Return the [x, y] coordinate for the center point of the cell that contains the specified text.  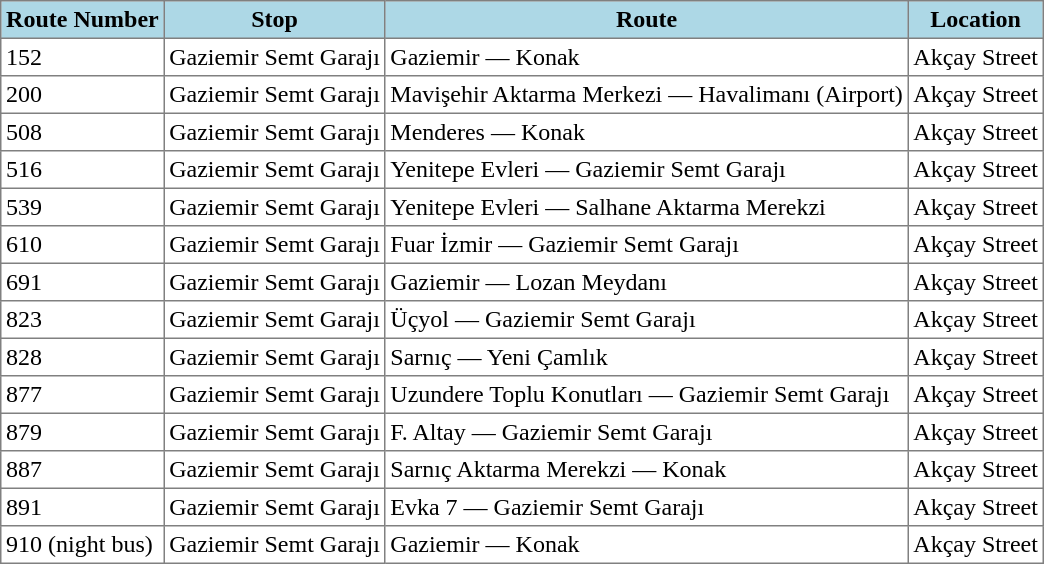
Uzundere Toplu Konutları — Gaziemir Semt Garajı [646, 395]
891 [82, 507]
879 [82, 432]
691 [82, 282]
Sarnıç Aktarma Merekzi — Konak [646, 470]
Route Number [82, 20]
F. Altay — Gaziemir Semt Garajı [646, 432]
Sarnıç — Yeni Çamlık [646, 357]
516 [82, 170]
Gaziemir — Lozan Meydanı [646, 282]
508 [82, 132]
Stop [274, 20]
152 [82, 57]
Evka 7 — Gaziemir Semt Garajı [646, 507]
Menderes — Konak [646, 132]
Yenitepe Evleri — Salhane Aktarma Merekzi [646, 207]
877 [82, 395]
200 [82, 95]
610 [82, 245]
Yenitepe Evleri — Gaziemir Semt Garajı [646, 170]
Mavişehir Aktarma Merkezi — Havalimanı (Airport) [646, 95]
Üçyol — Gaziemir Semt Garajı [646, 320]
539 [82, 207]
823 [82, 320]
887 [82, 470]
Route [646, 20]
910 (night bus) [82, 545]
828 [82, 357]
Location [976, 20]
Fuar İzmir — Gaziemir Semt Garajı [646, 245]
